Scan for the cell matching the given text and deliver its [x, y] coordinate at center. 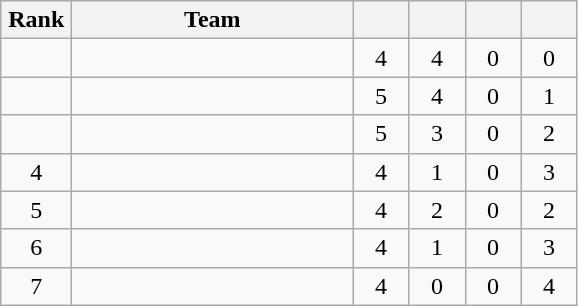
7 [36, 286]
6 [36, 248]
Team [212, 20]
Rank [36, 20]
